Scan for the cell matching the given text and deliver its [x, y] coordinate at center. 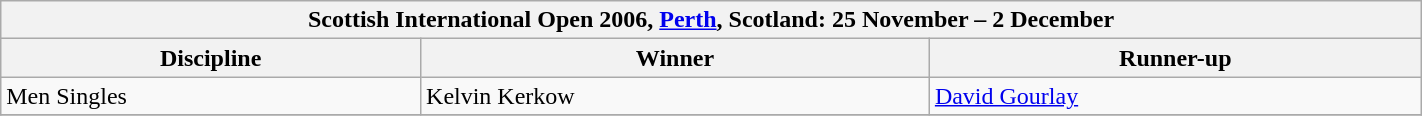
Runner-up [1175, 58]
Kelvin Kerkow [676, 96]
Scottish International Open 2006, Perth, Scotland: 25 November – 2 December [711, 20]
Winner [676, 58]
Men Singles [211, 96]
David Gourlay [1175, 96]
Discipline [211, 58]
